Locate the cell with the specified text and output its [x, y] center coordinate. 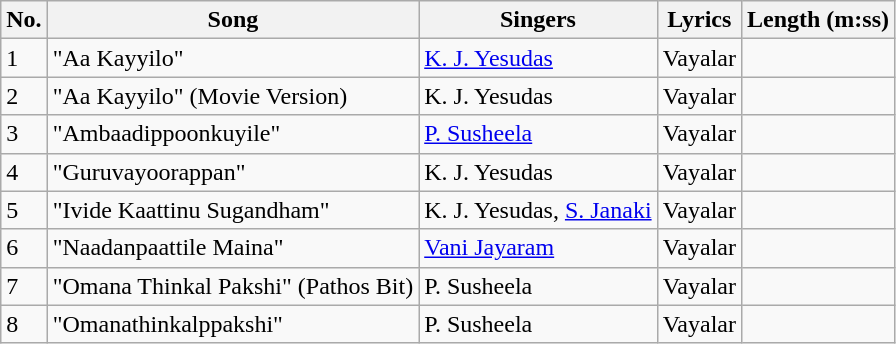
"Aa Kayyilo" [233, 58]
K. J. Yesudas, S. Janaki [538, 210]
"Ambaadippoonkuyile" [233, 134]
"Ivide Kaattinu Sugandham" [233, 210]
"Guruvayoorappan" [233, 172]
2 [24, 96]
Song [233, 20]
5 [24, 210]
Lyrics [699, 20]
6 [24, 248]
"Omana Thinkal Pakshi" (Pathos Bit) [233, 286]
3 [24, 134]
Length (m:ss) [818, 20]
7 [24, 286]
1 [24, 58]
"Aa Kayyilo" (Movie Version) [233, 96]
Singers [538, 20]
"Naadanpaattile Maina" [233, 248]
8 [24, 324]
"Omanathinkalppakshi" [233, 324]
4 [24, 172]
Vani Jayaram [538, 248]
No. [24, 20]
